Detect which cell encompasses the target text, then output its [X, Y] center coordinate. 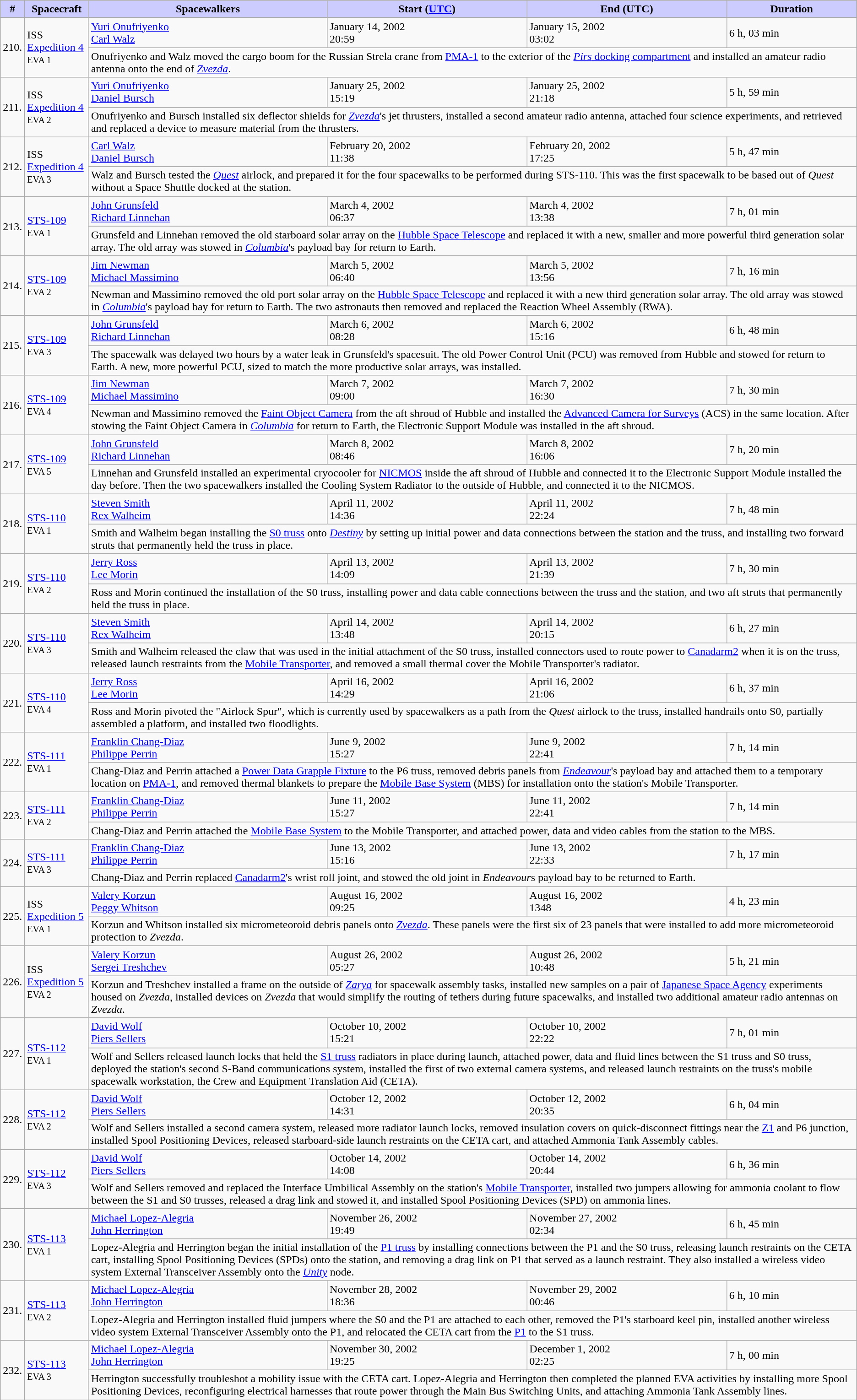
February 20, 2002 11:38 [427, 152]
ISS Expedition 5EVA 1 [57, 916]
STS-113EVA 1 [57, 1245]
June 11, 2002 22:41 [627, 806]
6 h, 45 min [792, 1224]
March 7, 2002 16:30 [627, 390]
March 7, 2002 09:00 [427, 390]
October 12, 2002 14:31 [427, 1105]
224. [13, 863]
March 5, 2002 13:56 [627, 271]
ISS Expedition 5EVA 2 [57, 982]
June 13, 2002 22:33 [627, 854]
216. [13, 405]
April 14, 2002 13:48 [427, 628]
STS-111EVA 1 [57, 762]
March 8, 2002 08:46 [427, 449]
August 26, 2002 05:27 [427, 961]
August 16, 2002 1348 [627, 902]
June 9, 2002 15:27 [427, 747]
# [13, 9]
6 h, 04 min [792, 1105]
5 h, 47 min [792, 152]
232. [13, 1370]
March 8, 2002 16:06 [627, 449]
June 9, 2002 22:41 [627, 747]
7 h, 48 min [792, 509]
220. [13, 643]
January 15, 2002 03:02 [627, 33]
STS-113EVA 2 [57, 1310]
6 h, 27 min [792, 628]
6 h, 03 min [792, 33]
April 11, 2002 14:36 [427, 509]
October 10, 2002 15:21 [427, 1032]
STS-113EVA 3 [57, 1370]
Start (UTC) [427, 9]
STS-112EVA 3 [57, 1179]
STS-109EVA 4 [57, 405]
STS-109EVA 1 [57, 226]
210. [13, 48]
February 20, 2002 17:25 [627, 152]
November 28, 2002 18:36 [427, 1295]
November 30, 2002 19:25 [427, 1356]
229. [13, 1179]
November 26, 2002 19:49 [427, 1224]
Duration [792, 9]
217. [13, 465]
213. [13, 226]
5 h, 21 min [792, 961]
April 14, 2002 20:15 [627, 628]
March 4, 2002 06:37 [427, 211]
Carl Walz Daniel Bursch [208, 152]
Spacecraft [57, 9]
March 6, 2002 15:16 [627, 330]
215. [13, 345]
January 14, 2002 20:59 [427, 33]
221. [13, 703]
6 h, 48 min [792, 330]
October 10, 2002 22:22 [627, 1032]
Yuri Onufriyenko Daniel Bursch [208, 92]
7 h, 17 min [792, 854]
October 12, 2002 20:35 [627, 1105]
ISS Expedition 4EVA 1 [57, 48]
April 16, 2002 21:06 [627, 687]
219. [13, 584]
230. [13, 1245]
STS-110EVA 2 [57, 584]
Valery Korzun Peggy Whitson [208, 902]
6 h, 36 min [792, 1164]
STS-111EVA 3 [57, 863]
225. [13, 916]
August 26, 2002 10:48 [627, 961]
231. [13, 1310]
7 h, 00 min [792, 1356]
October 14, 2002 14:08 [427, 1164]
March 4, 2002 13:38 [627, 211]
December 1, 2002 02:25 [627, 1356]
Yuri Onufriyenko Carl Walz [208, 33]
March 5, 2002 06:40 [427, 271]
October 14, 2002 20:44 [627, 1164]
March 6, 2002 08:28 [427, 330]
November 29, 2002 00:46 [627, 1295]
6 h, 10 min [792, 1295]
April 11, 2002 22:24 [627, 509]
228. [13, 1119]
222. [13, 762]
Valery Korzun Sergei Treshchev [208, 961]
STS-109EVA 5 [57, 465]
STS-109EVA 2 [57, 286]
7 h, 20 min [792, 449]
226. [13, 982]
STS-110EVA 1 [57, 524]
November 27, 2002 02:34 [627, 1224]
STS-112EVA 2 [57, 1119]
ISS Expedition 4EVA 2 [57, 107]
212. [13, 167]
211. [13, 107]
June 13, 2002 15:16 [427, 854]
April 13, 2002 21:39 [627, 568]
STS-111EVA 2 [57, 816]
Spacewalkers [208, 9]
7 h, 16 min [792, 271]
214. [13, 286]
April 16, 2002 14:29 [427, 687]
STS-109EVA 3 [57, 345]
End (UTC) [627, 9]
June 11, 2002 15:27 [427, 806]
227. [13, 1054]
6 h, 37 min [792, 687]
August 16, 2002 09:25 [427, 902]
ISS Expedition 4EVA 3 [57, 167]
223. [13, 816]
4 h, 23 min [792, 902]
5 h, 59 min [792, 92]
218. [13, 524]
STS-112EVA 1 [57, 1054]
STS-110EVA 4 [57, 703]
January 25, 2002 15:19 [427, 92]
STS-110EVA 3 [57, 643]
April 13, 2002 14:09 [427, 568]
Chang-Diaz and Perrin replaced Canadarm2's wrist roll joint, and stowed the old joint in Endeavours payload bay to be returned to Earth. [472, 878]
January 25, 2002 21:18 [627, 92]
